Identify which cell holds the provided text, then report its [X, Y] central coordinate. 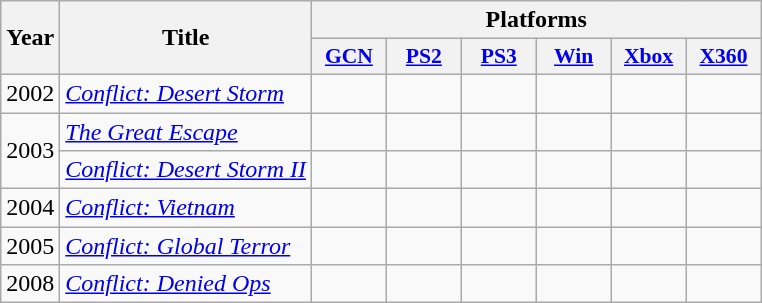
Xbox [648, 57]
2003 [30, 150]
Conflict: Desert Storm II [186, 170]
Conflict: Global Terror [186, 246]
Title [186, 38]
Conflict: Desert Storm [186, 93]
GCN [350, 57]
2005 [30, 246]
2002 [30, 93]
2004 [30, 208]
Year [30, 38]
The Great Escape [186, 131]
PS3 [498, 57]
Win [574, 57]
X360 [724, 57]
PS2 [424, 57]
Conflict: Vietnam [186, 208]
2008 [30, 284]
Platforms [536, 20]
Conflict: Denied Ops [186, 284]
